Identify which cell holds the provided text, then report its (X, Y) central coordinate. 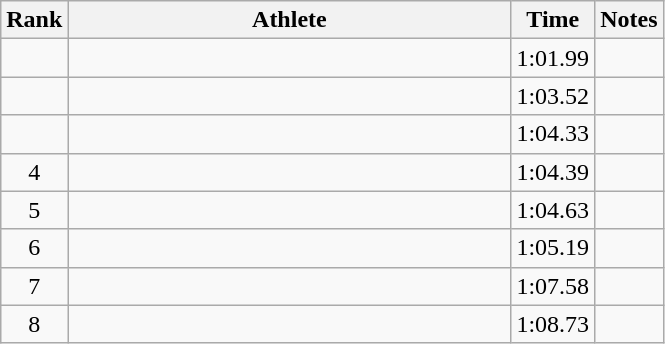
1:03.52 (553, 96)
1:04.33 (553, 134)
4 (34, 172)
8 (34, 324)
1:05.19 (553, 248)
Athlete (290, 20)
1:07.58 (553, 286)
Rank (34, 20)
1:04.39 (553, 172)
1:04.63 (553, 210)
6 (34, 248)
Time (553, 20)
7 (34, 286)
Notes (629, 20)
1:08.73 (553, 324)
1:01.99 (553, 58)
5 (34, 210)
